Scan for the cell matching the given text and deliver its (x, y) coordinate at center. 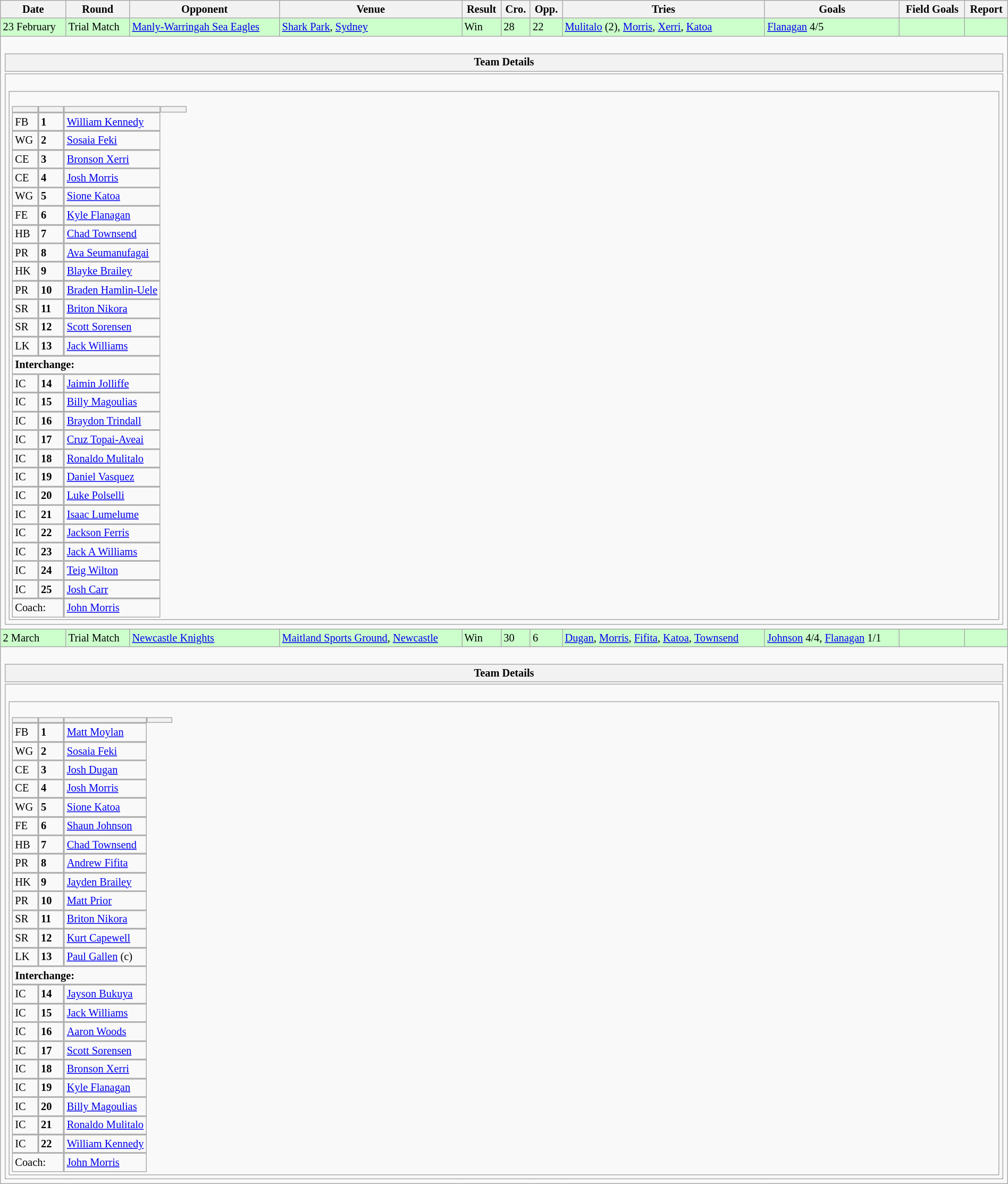
Jayden Brailey (105, 882)
Shaun Johnson (105, 826)
Andrew Fifita (105, 863)
Jack A Williams (112, 552)
Mulitalo (2), Morris, Xerri, Katoa (663, 27)
Kurt Capewell (105, 938)
Matt Moylan (105, 732)
Cruz Topai-Aveai (112, 439)
Luke Polselli (112, 496)
Maitland Sports Ground, Newcastle (371, 638)
Jackson Ferris (112, 533)
Newcastle Knights (205, 638)
30 (516, 638)
23 February (33, 27)
Paul Gallen (c) (105, 956)
2 March (33, 638)
Opponent (205, 9)
Teig Wilton (112, 570)
Cro. (516, 9)
Shark Park, Sydney (371, 27)
Josh Carr (112, 589)
Tries (663, 9)
23 (51, 552)
28 (516, 27)
Date (33, 9)
Dugan, Morris, Fifita, Katoa, Townsend (663, 638)
Aaron Woods (105, 1032)
Report (986, 9)
Johnson 4/4, Flanagan 1/1 (831, 638)
Goals (831, 9)
Field Goals (933, 9)
Blayke Brailey (112, 271)
Josh Dugan (105, 769)
Matt Prior (105, 901)
24 (51, 570)
Opp. (546, 9)
Flanagan 4/5 (831, 27)
Braydon Trindall (112, 420)
Isaac Lumelume (112, 514)
Result (482, 9)
Braden Hamlin-Uele (112, 289)
Jayson Bukuya (105, 994)
25 (51, 589)
Round (98, 9)
Jaimin Jolliffe (112, 383)
Manly-Warringah Sea Eagles (205, 27)
Venue (371, 9)
Ava Seumanufagai (112, 252)
Daniel Vasquez (112, 477)
